Scan for the cell matching the given text and deliver its (x, y) coordinate at center. 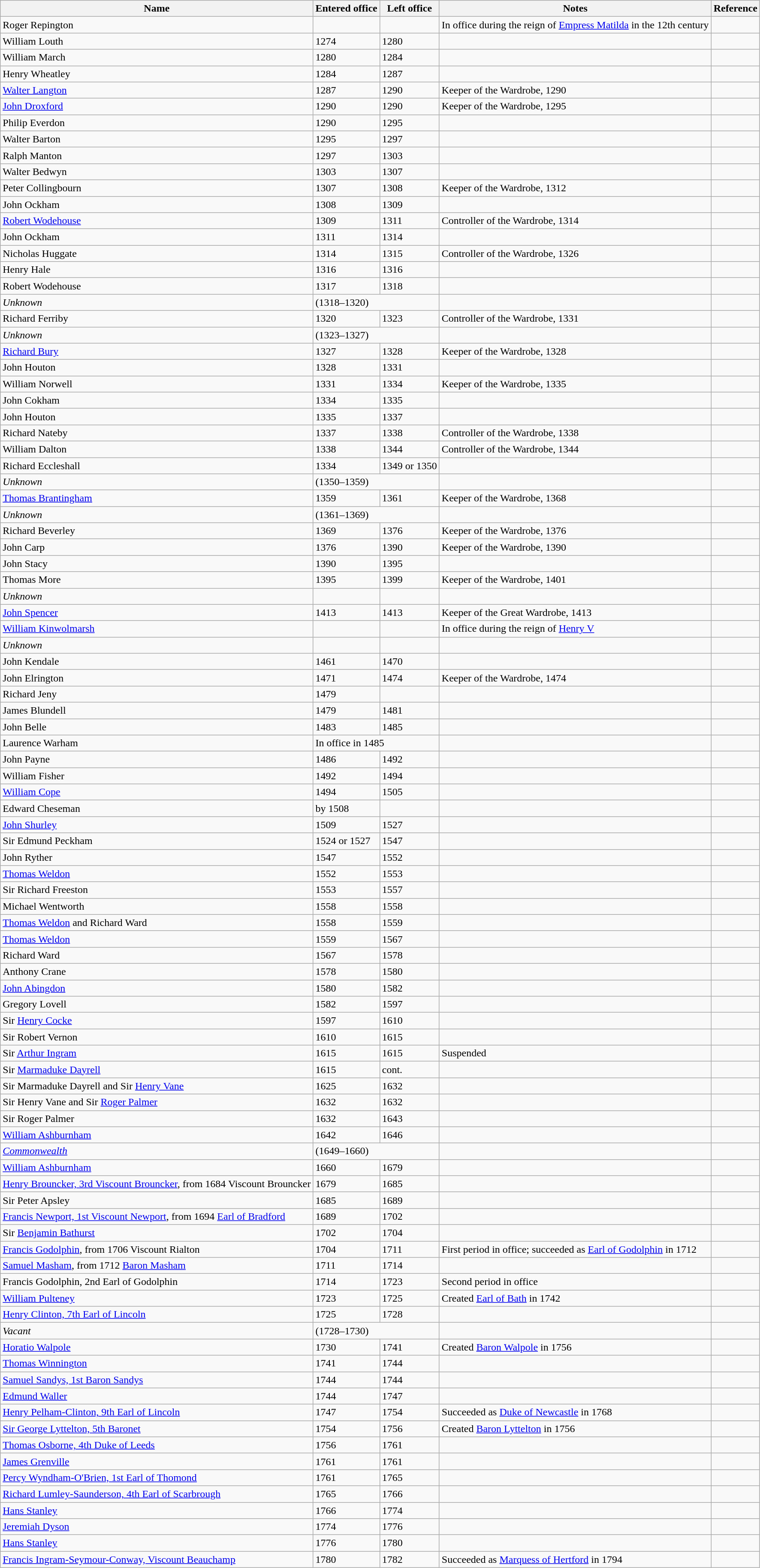
Sir Marmaduke Dayrell (157, 1070)
Henry Wheatley (157, 74)
James Blundell (157, 710)
Sir Arthur Ingram (157, 1053)
1527 (409, 825)
William March (157, 57)
1323 (409, 319)
1557 (409, 890)
John Kendale (157, 661)
Jeremiah Dyson (157, 1527)
Controller of the Wardrobe, 1338 (575, 433)
Vacant (157, 1331)
(1318–1320) (376, 302)
1730 (347, 1347)
1485 (409, 727)
1660 (347, 1167)
Percy Wyndham-O'Brien, 1st Earl of Thomond (157, 1478)
Laurence Warham (157, 743)
Keeper of the Wardrobe, 1295 (575, 106)
Created Earl of Bath in 1742 (575, 1298)
Sir Henry Cocke (157, 1021)
Keeper of the Wardrobe, 1368 (575, 498)
Keeper of the Wardrobe, 1474 (575, 678)
Francis Godolphin, 2nd Earl of Godolphin (157, 1282)
Francis Newport, 1st Viscount Newport, from 1694 Earl of Bradford (157, 1216)
Thomas Brantingham (157, 498)
Keeper of the Wardrobe, 1312 (575, 188)
John Spencer (157, 612)
Walter Langton (157, 90)
Richard Bury (157, 351)
Richard Eccleshall (157, 465)
Left office (409, 9)
Richard Ward (157, 955)
Reference (735, 9)
Name (157, 9)
William Kinwolmarsh (157, 629)
Thomas Winnington (157, 1363)
John Belle (157, 727)
Anthony Crane (157, 971)
(1361–1369) (376, 515)
by 1508 (347, 808)
Samuel Masham, from 1712 Baron Masham (157, 1266)
Edmund Waller (157, 1396)
John Carp (157, 547)
1369 (347, 531)
Richard Ferriby (157, 319)
Controller of the Wardrobe, 1344 (575, 449)
Nicholas Huggate (157, 253)
Henry Hale (157, 270)
1474 (409, 678)
Edward Cheseman (157, 808)
John Droxford (157, 106)
Gregory Lovell (157, 1004)
Horatio Walpole (157, 1347)
Keeper of the Wardrobe, 1335 (575, 384)
Walter Barton (157, 139)
1509 (347, 825)
Keeper of the Wardrobe, 1328 (575, 351)
John Shurley (157, 825)
1782 (409, 1559)
1461 (347, 661)
1359 (347, 498)
Second period in office (575, 1282)
Controller of the Wardrobe, 1326 (575, 253)
1327 (347, 351)
cont. (409, 1070)
Richard Lumley-Saunderson, 4th Earl of Scarbrough (157, 1494)
Thomas Weldon and Richard Ward (157, 923)
John Cokham (157, 400)
William Fisher (157, 776)
1505 (409, 792)
William Norwell (157, 384)
Henry Pelham-Clinton, 9th Earl of Lincoln (157, 1412)
1524 or 1527 (347, 841)
Succeeded as Duke of Newcastle in 1768 (575, 1412)
Peter Collingbourn (157, 188)
Sir Henry Vane and Sir Roger Palmer (157, 1102)
In office during the reign of Empress Matilda in the 12th century (575, 25)
Succeeded as Marquess of Hertford in 1794 (575, 1559)
Sir George Lyttelton, 5th Baronet (157, 1429)
In office in 1485 (376, 743)
Henry Brouncker, 3rd Viscount Brouncker, from 1684 Viscount Brouncker (157, 1184)
Entered office (347, 9)
Thomas More (157, 580)
1625 (347, 1086)
1344 (409, 449)
1728 (409, 1315)
Francis Godolphin, from 1706 Viscount Rialton (157, 1249)
Richard Jeny (157, 694)
1470 (409, 661)
1481 (409, 710)
1643 (409, 1119)
William Louth (157, 41)
1483 (347, 727)
1274 (347, 41)
1642 (347, 1135)
1471 (347, 678)
William Dalton (157, 449)
In office during the reign of Henry V (575, 629)
1320 (347, 319)
Roger Repington (157, 25)
(1323–1327) (376, 335)
Commonwealth (157, 1151)
Keeper of the Wardrobe, 1290 (575, 90)
Philip Everdon (157, 123)
John Ryther (157, 857)
Walter Bedwyn (157, 172)
Keeper of the Wardrobe, 1401 (575, 580)
Keeper of the Wardrobe, 1376 (575, 531)
Francis Ingram-Seymour-Conway, Viscount Beauchamp (157, 1559)
(1649–1660) (376, 1151)
1349 or 1350 (409, 465)
James Grenville (157, 1461)
Keeper of the Wardrobe, 1390 (575, 547)
Notes (575, 9)
Controller of the Wardrobe, 1331 (575, 319)
Created Baron Lyttelton in 1756 (575, 1429)
Richard Beverley (157, 531)
Sir Roger Palmer (157, 1119)
(1350–1359) (376, 482)
1318 (409, 286)
1646 (409, 1135)
Keeper of the Great Wardrobe, 1413 (575, 612)
Michael Wentworth (157, 906)
1486 (347, 760)
Richard Nateby (157, 433)
1317 (347, 286)
Henry Clinton, 7th Earl of Lincoln (157, 1315)
Created Baron Walpole in 1756 (575, 1347)
Samuel Sandys, 1st Baron Sandys (157, 1380)
Thomas Osborne, 4th Duke of Leeds (157, 1445)
William Cope (157, 792)
Suspended (575, 1053)
Ralph Manton (157, 155)
Sir Richard Freeston (157, 890)
Sir Benjamin Bathurst (157, 1233)
Sir Marmaduke Dayrell and Sir Henry Vane (157, 1086)
First period in office; succeeded as Earl of Godolphin in 1712 (575, 1249)
John Elrington (157, 678)
1399 (409, 580)
John Abingdon (157, 988)
Sir Edmund Peckham (157, 841)
(1728–1730) (376, 1331)
1315 (409, 253)
1361 (409, 498)
John Payne (157, 760)
Sir Peter Apsley (157, 1200)
Controller of the Wardrobe, 1314 (575, 221)
John Stacy (157, 564)
William Pulteney (157, 1298)
Sir Robert Vernon (157, 1037)
